Detect which cell encompasses the target text, then output its (X, Y) center coordinate. 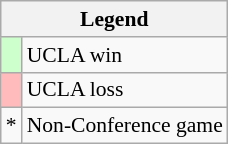
* (12, 126)
UCLA loss (125, 90)
Legend (114, 19)
UCLA win (125, 55)
Non-Conference game (125, 126)
